Capture the cell that displays the provided text and extract its (x, y) central coordinate. 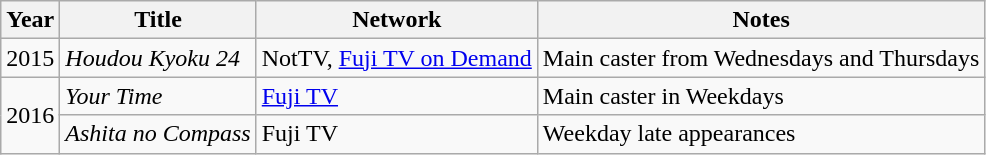
Weekday late appearances (760, 134)
Year (30, 20)
Houdou Kyoku 24 (158, 58)
Ashita no Compass (158, 134)
Main caster from Wednesdays and Thursdays (760, 58)
Title (158, 20)
2015 (30, 58)
Main caster in Weekdays (760, 96)
Notes (760, 20)
Your Time (158, 96)
NotTV, Fuji TV on Demand (396, 58)
Network (396, 20)
2016 (30, 115)
